Determine the [x, y] coordinate at the center of the cell enclosing the given text.  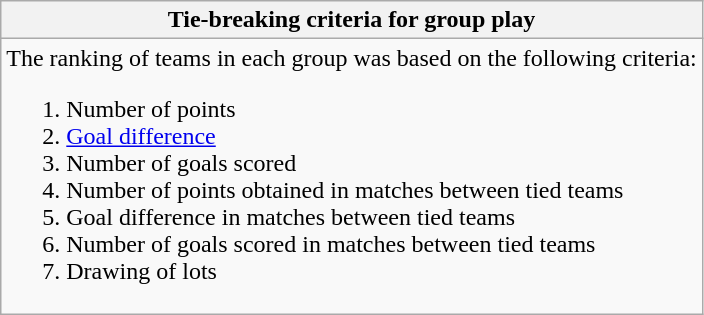
Tie-breaking criteria for group play [352, 20]
